Scan for the cell matching the given text and deliver its (X, Y) coordinate at center. 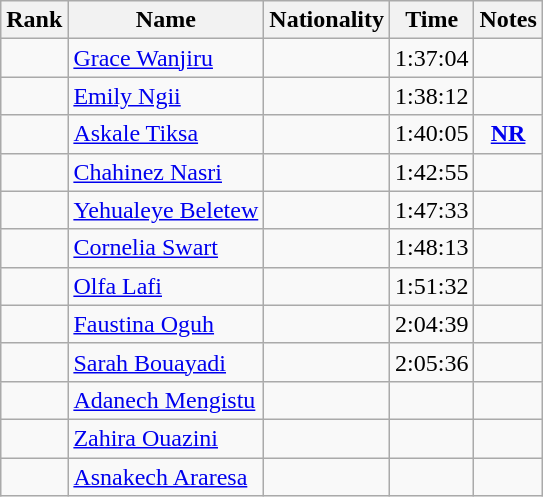
Nationality (327, 20)
1:38:12 (432, 96)
Notes (508, 20)
2:04:39 (432, 324)
Asnakech Araresa (166, 477)
Askale Tiksa (166, 134)
Adanech Mengistu (166, 400)
Chahinez Nasri (166, 172)
Grace Wanjiru (166, 58)
1:37:04 (432, 58)
Emily Ngii (166, 96)
2:05:36 (432, 362)
Rank (34, 20)
Olfa Lafi (166, 286)
NR (508, 134)
Yehualeye Beletew (166, 210)
Cornelia Swart (166, 248)
1:42:55 (432, 172)
1:48:13 (432, 248)
1:51:32 (432, 286)
1:47:33 (432, 210)
Name (166, 20)
Sarah Bouayadi (166, 362)
Zahira Ouazini (166, 438)
Faustina Oguh (166, 324)
1:40:05 (432, 134)
Time (432, 20)
